Output the [X, Y] coordinate of the center of the cell containing the given text.  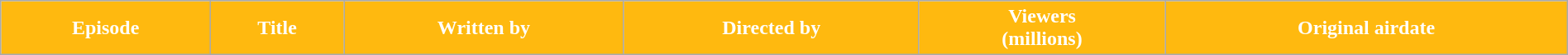
Viewers(millions) [1042, 28]
Title [278, 28]
Directed by [771, 28]
Written by [485, 28]
Original airdate [1366, 28]
Episode [106, 28]
